Extract the (x, y) coordinate from the center of the cell holding the provided text.  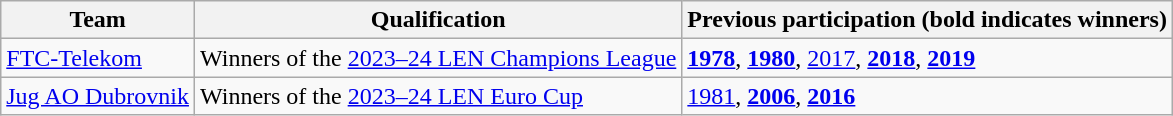
1978, 1980, 2017, 2018, 2019 (928, 58)
FTC-Telekom (98, 58)
Winners of the 2023–24 LEN Euro Cup (438, 96)
1981, 2006, 2016 (928, 96)
Previous participation (bold indicates winners) (928, 20)
Jug AO Dubrovnik (98, 96)
Team (98, 20)
Qualification (438, 20)
Winners of the 2023–24 LEN Champions League (438, 58)
